Find where the given text appears and provide that cell's center as (X, Y) coordinate. 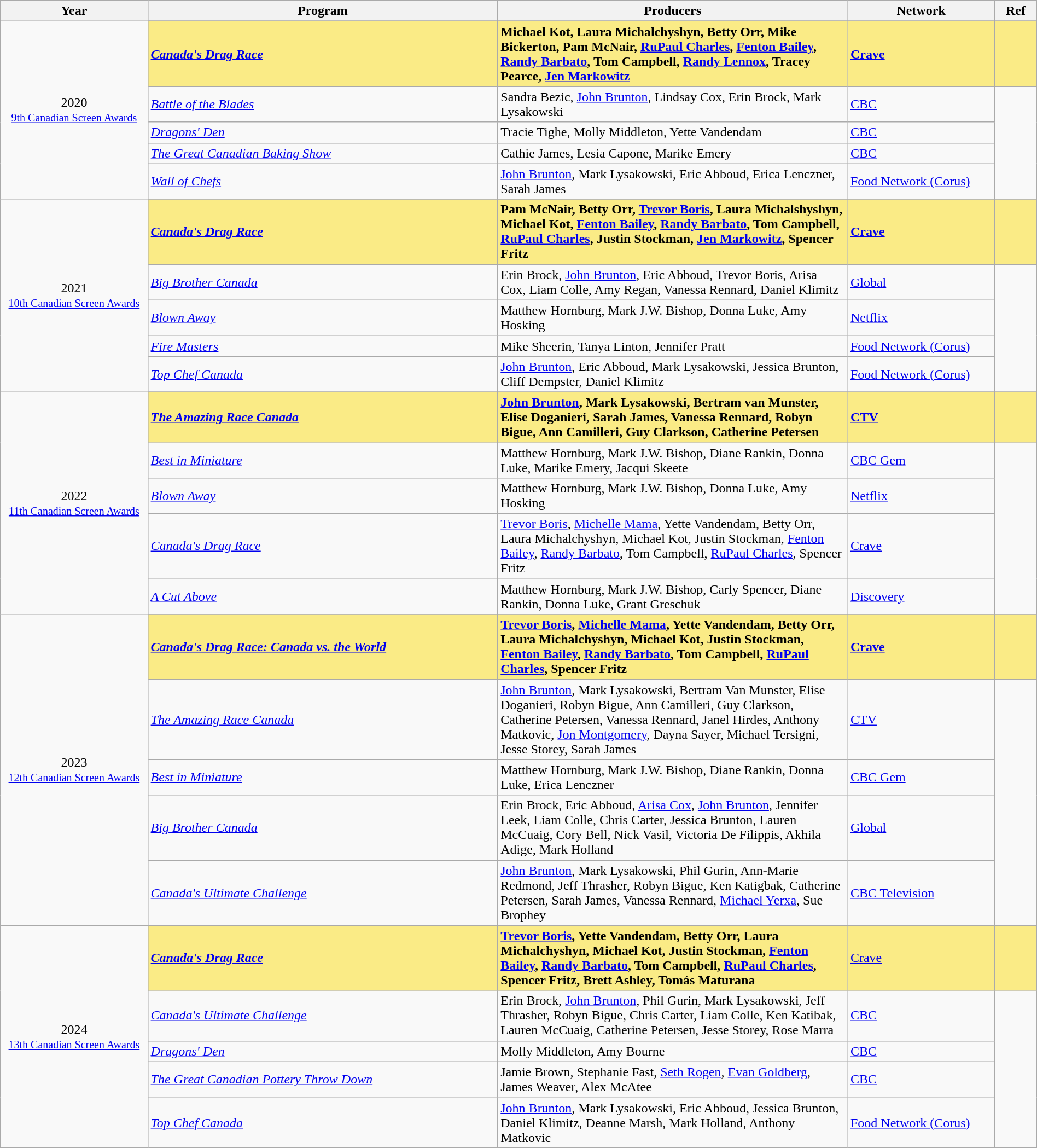
Battle of the Blades (323, 104)
2020 9th Canadian Screen Awards (74, 111)
Matthew Hornburg, Mark J.W. Bishop, Diane Rankin, Donna Luke, Erica Lenczner (673, 777)
John Brunton, Eric Abboud, Mark Lysakowski, Jessica Brunton, Cliff Dempster, Daniel Klimitz (673, 374)
The Great Canadian Pottery Throw Down (323, 1079)
Cathie James, Lesia Capone, Marike Emery (673, 153)
John Brunton, Mark Lysakowski, Eric Abboud, Jessica Brunton, Daniel Klimitz, Deanne Marsh, Mark Holland, Anthony Matkovic (673, 1122)
Tracie Tighe, Molly Middleton, Yette Vandendam (673, 132)
Canada's Drag Race: Canada vs. the World (323, 647)
Matthew Hornburg, Mark J.W. Bishop, Carly Spencer, Diane Rankin, Donna Luke, Grant Greschuk (673, 596)
202211th Canadian Screen Awards (74, 503)
Discovery (921, 596)
The Great Canadian Baking Show (323, 153)
Jamie Brown, Stephanie Fast, Seth Rogen, Evan Goldberg, James Weaver, Alex McAtee (673, 1079)
Year (74, 11)
Mike Sheerin, Tanya Linton, Jennifer Pratt (673, 346)
Ref (1016, 11)
Molly Middleton, Amy Bourne (673, 1051)
202312th Canadian Screen Awards (74, 770)
A Cut Above (323, 596)
Fire Masters (323, 346)
CBC Television (921, 893)
Wall of Chefs (323, 182)
Sandra Bezic, John Brunton, Lindsay Cox, Erin Brock, Mark Lysakowski (673, 104)
John Brunton, Mark Lysakowski, Eric Abboud, Erica Lenczner, Sarah James (673, 182)
Program (323, 11)
Network (921, 11)
2021 10th Canadian Screen Awards (74, 295)
Erin Brock, John Brunton, Eric Abboud, Trevor Boris, Arisa Cox, Liam Colle, Amy Regan, Vanessa Rennard, Daniel Klimitz (673, 282)
Producers (673, 11)
202413th Canadian Screen Awards (74, 1036)
Matthew Hornburg, Mark J.W. Bishop, Diane Rankin, Donna Luke, Marike Emery, Jacqui Skeete (673, 460)
